Identify which cell holds the provided text, then report its [x, y] central coordinate. 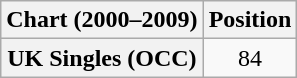
UK Singles (OCC) [102, 58]
Chart (2000–2009) [102, 20]
Position [250, 20]
84 [250, 58]
